Find where the given text appears and provide that cell's center as (X, Y) coordinate. 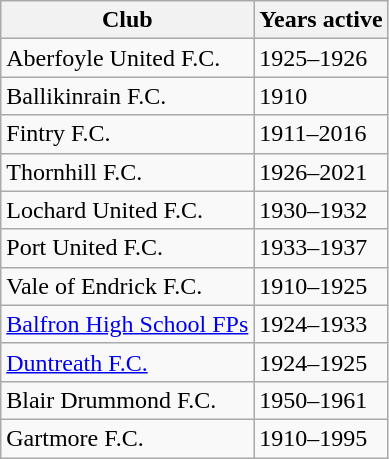
1926–2021 (321, 172)
1930–1932 (321, 210)
Gartmore F.C. (128, 438)
1924–1933 (321, 324)
1910–1925 (321, 286)
Club (128, 20)
Years active (321, 20)
1910 (321, 96)
Ballikinrain F.C. (128, 96)
1911–2016 (321, 134)
Vale of Endrick F.C. (128, 286)
1924–1925 (321, 362)
Blair Drummond F.C. (128, 400)
Balfron High School FPs (128, 324)
1933–1937 (321, 248)
Aberfoyle United F.C. (128, 58)
1925–1926 (321, 58)
Fintry F.C. (128, 134)
Duntreath F.C. (128, 362)
Lochard United F.C. (128, 210)
1910–1995 (321, 438)
1950–1961 (321, 400)
Thornhill F.C. (128, 172)
Port United F.C. (128, 248)
